Pinpoint the cell where the given text exists, returning its [x, y] midpoint coordinate. 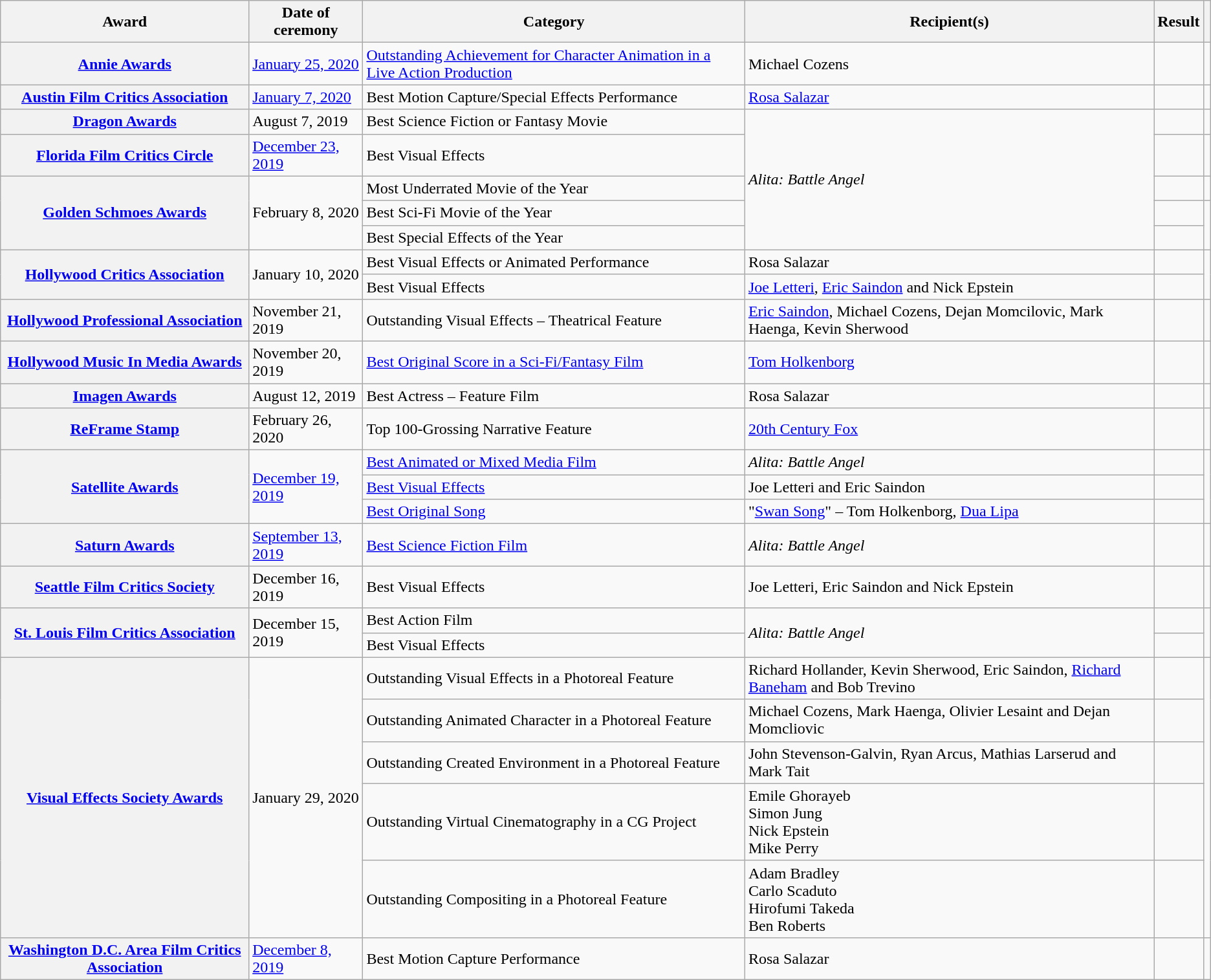
Tom Holkenborg [949, 362]
Richard Hollander, Kevin Sherwood, Eric Saindon, Richard Baneham and Bob Trevino [949, 678]
Emile GhorayebSimon JungNick EpsteinMike Perry [949, 822]
December 23, 2019 [306, 155]
Outstanding Compositing in a Photoreal Feature [554, 899]
Best Original Score in a Sci-Fi/Fantasy Film [554, 362]
Florida Film Critics Circle [125, 155]
Best Motion Capture/Special Effects Performance [554, 97]
January 25, 2020 [306, 63]
Visual Effects Society Awards [125, 797]
Recipient(s) [949, 22]
December 19, 2019 [306, 487]
Joe Letteri and Eric Saindon [949, 487]
Eric Saindon, Michael Cozens, Dejan Momcilovic, Mark Haenga, Kevin Sherwood [949, 320]
Best Actress – Feature Film [554, 395]
Best Science Fiction or Fantasy Movie [554, 122]
Golden Schmoes Awards [125, 213]
"Swan Song" – Tom Holkenborg, Dua Lipa [949, 512]
Best Action Film [554, 620]
Saturn Awards [125, 545]
Date of ceremony [306, 22]
January 29, 2020 [306, 797]
September 13, 2019 [306, 545]
Award [125, 22]
Austin Film Critics Association [125, 97]
Imagen Awards [125, 395]
Seattle Film Critics Society [125, 587]
Hollywood Critics Association [125, 274]
December 8, 2019 [306, 959]
November 21, 2019 [306, 320]
Best Special Effects of the Year [554, 237]
Outstanding Achievement for Character Animation in a Live Action Production [554, 63]
St. Louis Film Critics Association [125, 633]
February 26, 2020 [306, 430]
Washington D.C. Area Film Critics Association [125, 959]
Hollywood Music In Media Awards [125, 362]
20th Century Fox [949, 430]
November 20, 2019 [306, 362]
Top 100-Grossing Narrative Feature [554, 430]
Dragon Awards [125, 122]
Michael Cozens [949, 63]
Best Original Song [554, 512]
Best Science Fiction Film [554, 545]
Satellite Awards [125, 487]
Adam BradleyCarlo ScadutoHirofumi TakedaBen Roberts [949, 899]
Best Visual Effects or Animated Performance [554, 262]
Result [1179, 22]
August 7, 2019 [306, 122]
January 10, 2020 [306, 274]
August 12, 2019 [306, 395]
Hollywood Professional Association [125, 320]
December 16, 2019 [306, 587]
December 15, 2019 [306, 633]
Outstanding Virtual Cinematography in a CG Project [554, 822]
Category [554, 22]
Best Animated or Mixed Media Film [554, 463]
ReFrame Stamp [125, 430]
Outstanding Created Environment in a Photoreal Feature [554, 762]
January 7, 2020 [306, 97]
Best Sci-Fi Movie of the Year [554, 213]
Outstanding Visual Effects – Theatrical Feature [554, 320]
Annie Awards [125, 63]
Most Underrated Movie of the Year [554, 188]
February 8, 2020 [306, 213]
Best Motion Capture Performance [554, 959]
John Stevenson-Galvin, Ryan Arcus, Mathias Larserud and Mark Tait [949, 762]
Outstanding Visual Effects in a Photoreal Feature [554, 678]
Outstanding Animated Character in a Photoreal Feature [554, 721]
Michael Cozens, Mark Haenga, Olivier Lesaint and Dejan Momcliovic [949, 721]
